Return the [X, Y] coordinate for the center point of the cell that contains the specified text.  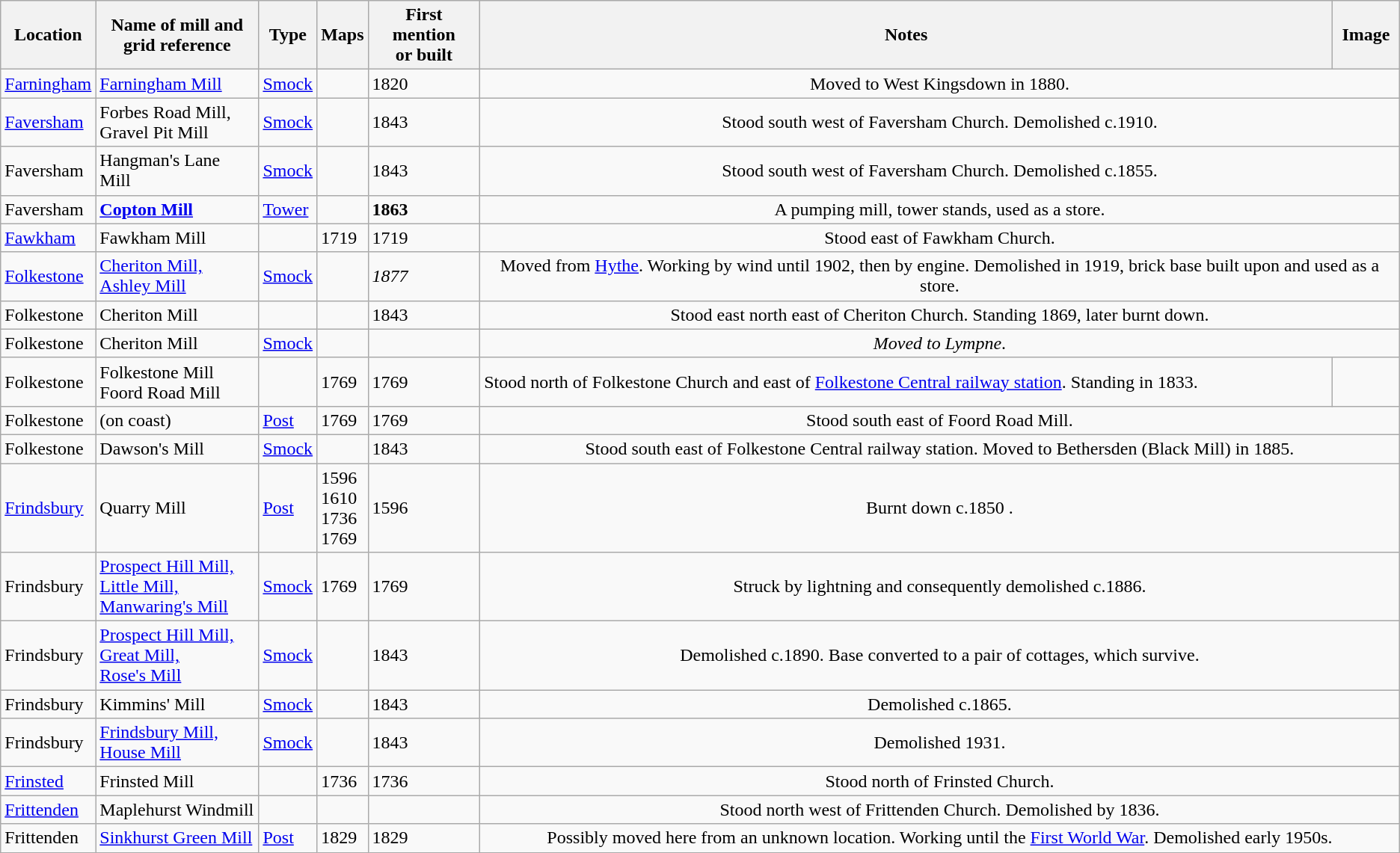
1863 [424, 209]
1596161017361769 [343, 508]
A pumping mill, tower stands, used as a store. [940, 209]
Moved to Lympne. [940, 343]
Frindsbury Mill,House Mill [177, 743]
Stood south east of Foord Road Mill. [940, 420]
Fawkham Mill [177, 238]
1877 [424, 277]
Maplehurst Windmill [177, 810]
(on coast) [177, 420]
Stood east of Fawkham Church. [940, 238]
First mentionor built [424, 35]
Stood north of Folkestone Church and east of Folkestone Central railway station. Standing in 1833. [906, 381]
Name of mill andgrid reference [177, 35]
Maps [343, 35]
Moved to West Kingsdown in 1880. [940, 84]
Stood south west of Faversham Church. Demolished c.1910. [940, 123]
Prospect Hill Mill,Little Mill,Manwaring's Mill [177, 587]
Dawson's Mill [177, 449]
Tower [288, 209]
Stood east north east of Cheriton Church. Standing 1869, later burnt down. [940, 315]
Forbes Road Mill,Gravel Pit Mill [177, 123]
Farningham Mill [177, 84]
Moved from Hythe. Working by wind until 1902, then by engine. Demolished in 1919, brick base built upon and used as a store. [940, 277]
Sinkhurst Green Mill [177, 838]
Cheriton Mill,Ashley Mill [177, 277]
Copton Mill [177, 209]
1820 [424, 84]
Stood north of Frinsted Church. [940, 781]
1596 [424, 508]
Stood north west of Frittenden Church. Demolished by 1836. [940, 810]
Demolished c.1890. Base converted to a pair of cottages, which survive. [940, 656]
Farningham [48, 84]
Hangman's Lane Mill [177, 170]
Demolished c.1865. [940, 704]
Possibly moved here from an unknown location. Working until the First World War. Demolished early 1950s. [940, 838]
Kimmins' Mill [177, 704]
Type [288, 35]
Folkestone MillFoord Road Mill [177, 381]
Image [1366, 35]
Demolished 1931. [940, 743]
Struck by lightning and consequently demolished c.1886. [940, 587]
Location [48, 35]
Stood south east of Folkestone Central railway station. Moved to Bethersden (Black Mill) in 1885. [940, 449]
Frinsted Mill [177, 781]
Fawkham [48, 238]
Stood south west of Faversham Church. Demolished c.1855. [940, 170]
Prospect Hill Mill,Great Mill,Rose's Mill [177, 656]
Quarry Mill [177, 508]
Frinsted [48, 781]
Burnt down c.1850 . [940, 508]
Notes [906, 35]
